Capture the cell that displays the provided text and extract its [x, y] central coordinate. 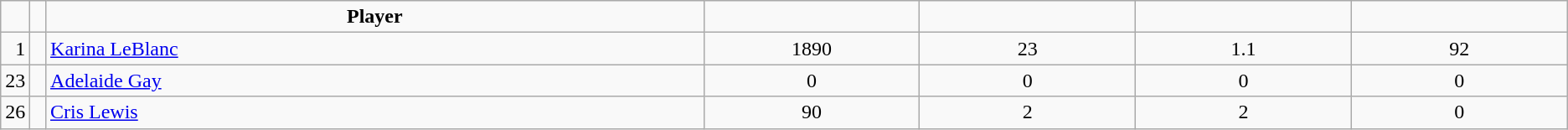
92 [1459, 49]
1.1 [1244, 49]
Karina LeBlanc [375, 49]
26 [15, 112]
1 [15, 49]
90 [812, 112]
Player [375, 17]
1890 [812, 49]
Adelaide Gay [375, 81]
Cris Lewis [375, 112]
